Capture the cell that displays the provided text and extract its (x, y) central coordinate. 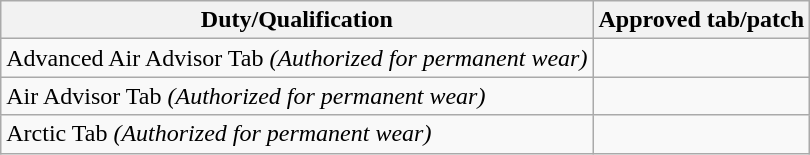
Duty/Qualification (297, 20)
Approved tab/patch (702, 20)
Arctic Tab (Authorized for permanent wear) (297, 134)
Air Advisor Tab (Authorized for permanent wear) (297, 96)
Advanced Air Advisor Tab (Authorized for permanent wear) (297, 58)
